Identify which cell holds the provided text, then report its [x, y] central coordinate. 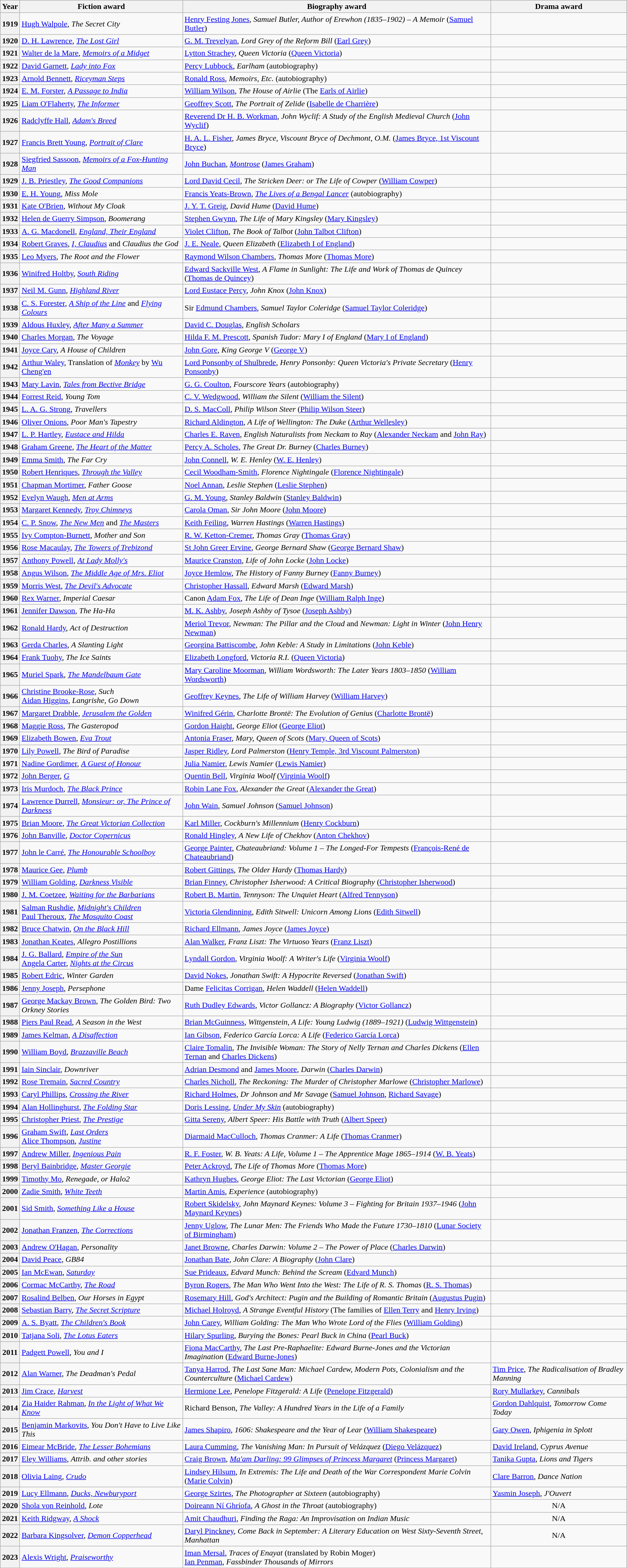
1950 [10, 472]
2012 [10, 1374]
Hilary Spurling, Burying the Bones: Pearl Buck in China (Pearl Buck) [337, 1335]
Andrew Miller, Ingenious Pain [101, 1154]
Brian McGuinness, Wittgenstein, A Life: Young Ludwig (1889–1921) (Ludwig Wittgenstein) [337, 1022]
Victoria Glendinning, Edith Sitwell: Unicorn Among Lions (Edith Sitwell) [337, 912]
Geoffrey Keynes, The Life of William Harvey (William Harvey) [337, 696]
Christopher Priest, The Prestige [101, 1120]
Lord David Cecil, The Stricken Deer: or The Life of Cowper (William Cowper) [337, 181]
John Buchan, Montrose (James Graham) [337, 163]
Lily Powell, The Bird of Paradise [101, 751]
Hilda F. M. Prescott, Spanish Tudor: Mary I of England (Mary I of England) [337, 337]
Rosalind Belben, Our Horses in Egypt [101, 1297]
William Golding, Darkness Visible [101, 882]
1958 [10, 573]
Maurice Cranston, Life of John Locke (John Locke) [337, 560]
Muriel Spark, The Mandelbaum Gate [101, 674]
2010 [10, 1335]
1995 [10, 1120]
D. H. Lawrence, The Lost Girl [101, 41]
2006 [10, 1285]
Aldous Huxley, After Many a Summer [101, 325]
C. V. Wedgwood, William the Silent (William the Silent) [337, 396]
R. F. Foster, W. B. Yeats: A Life, Volume 1 – The Apprentice Mage 1865–1914 (W. B. Yeats) [337, 1154]
2015 [10, 1430]
1924 [10, 91]
1970 [10, 751]
Laura Cumming, The Vanishing Man: In Pursuit of Velázquez (Diego Velázquez) [337, 1447]
Morris West, The Devil's Advocate [101, 585]
Stephen Gwynn, The Life of Mary Kingsley (Mary Kingsley) [337, 219]
David Nokes, Jonathan Swift: A Hypocrite Reversed (Jonathan Swift) [337, 976]
1994 [10, 1107]
Antonia Fraser, Mary, Queen of Scots (Mary, Queen of Scots) [337, 738]
Brian Finney, Christopher Isherwood: A Critical Biography (Christopher Isherwood) [337, 882]
Richard Ellmann, James Joyce (James Joyce) [337, 929]
1925 [10, 104]
1948 [10, 447]
1988 [10, 1022]
Padgett Powell, You and I [101, 1352]
Noel Annan, Leslie Stephen (Leslie Stephen) [337, 485]
Alexis Wright, Praiseworthy [101, 1557]
Henry Festing Jones, Samuel Butler, Author of Erewhon (1835–1902) – A Memoir (Samuel Butler) [337, 24]
David Ireland, Cyprus Avenue [559, 1447]
1935 [10, 256]
Alan Warner, The Deadman's Pedal [101, 1374]
Jenny Uglow, The Lunar Men: The Friends Who Made the Future 1730–1810 (Lunar Society of Birmingham) [337, 1230]
Salman Rushdie, Midnight's ChildrenPaul Theroux, The Mosquito Coast [101, 912]
Craig Brown, Ma'am Darling: 99 Glimpses of Princess Margaret (Princess Margaret) [337, 1459]
John Banville, Doctor Copernicus [101, 835]
Olivia Laing, Crudo [101, 1476]
Tanya Harrod, The Last Sane Man: Michael Cardew, Modern Pots, Colonialism and the Counterculture (Michael Cardew) [337, 1374]
M. K. Ashby, Joseph Ashby of Tysoe (Joseph Ashby) [337, 611]
J. B. Priestley, The Good Companions [101, 181]
Sebastian Barry, The Secret Scripture [101, 1310]
Charles E. Raven, English Naturalists from Neckam to Ray (Alexander Neckam and John Ray) [337, 435]
2007 [10, 1297]
2019 [10, 1493]
1979 [10, 882]
1963 [10, 645]
John Connell, W. E. Henley (W. E. Henley) [337, 460]
1940 [10, 337]
1956 [10, 548]
1927 [10, 142]
John le Carré, The Honourable Schoolboy [101, 853]
Iain Sinclair, Downriver [101, 1069]
Timothy Mo, Renegade, or Halo2 [101, 1179]
1977 [10, 853]
Iman Mersal, Traces of Enayat (translated by Robin Moger) Ian Penman, Fassbinder Thousands of Mirrors [337, 1557]
Robert Edric, Winter Garden [101, 976]
2002 [10, 1230]
Cormac McCarthy, The Road [101, 1285]
Michael Holroyd, A Strange Eventful History (The families of Ellen Terry and Henry Irving) [337, 1310]
Beryl Bainbridge, Master Georgie [101, 1166]
Margaret Drabble, Jerusalem the Golden [101, 713]
Arnold Bennett, Riceyman Steps [101, 78]
2022 [10, 1536]
Angus Wilson, The Middle Age of Mrs. Eliot [101, 573]
Percy Lubbock, Earlham (autobiography) [337, 66]
Winifred Holtby, South Riding [101, 273]
1947 [10, 435]
Cecil Woodham-Smith, Florence Nightingale (Florence Nightingale) [337, 472]
1964 [10, 658]
G. M. Trevelyan, Lord Grey of the Reform Bill (Earl Grey) [337, 41]
1960 [10, 598]
A. G. Macdonell, England, Their England [101, 231]
Margaret Kennedy, Troy Chimneys [101, 510]
L. A. G. Strong, Travellers [101, 409]
1919 [10, 24]
2020 [10, 1506]
Elizabeth Bowen, Eva Trout [101, 738]
Jonathan Franzen, The Corrections [101, 1230]
C. S. Forester, A Ship of the Line and Flying Colours [101, 308]
2001 [10, 1209]
Joyce Hemlow, The History of Fanny Burney (Fanny Burney) [337, 573]
2008 [10, 1310]
Amit Chaudhuri, Finding the Raga: An Improvisation on Indian Music [337, 1518]
Keith Feiling, Warren Hastings (Warren Hastings) [337, 523]
Francis Brett Young, Portrait of Clare [101, 142]
Richard Aldington, A Life of Wellington: The Duke (Arthur Wellesley) [337, 422]
1957 [10, 560]
David Peace, GB84 [101, 1260]
1983 [10, 942]
2014 [10, 1408]
Sir Edmund Chambers, Samuel Taylor Coleridge (Samuel Taylor Coleridge) [337, 308]
Jonathan Keates, Allegro Postillions [101, 942]
Drama award [559, 7]
1985 [10, 976]
James Kelman, A Disaffection [101, 1035]
Mary Lavin, Tales from Bective Bridge [101, 384]
Graham Swift, Last OrdersAlice Thompson, Justine [101, 1136]
Reverend Dr H. B. Workman, John Wyclif: A Study of the English Medieval Church (John Wyclif) [337, 120]
Percy A. Scholes, The Great Dr. Burney (Charles Burney) [337, 447]
1966 [10, 696]
2011 [10, 1352]
Charles Morgan, The Voyage [101, 337]
H. A. L. Fisher, James Bryce, Viscount Bryce of Dechmont, O.M. (James Bryce, 1st Viscount Bryce) [337, 142]
Robert Skidelsky, John Maynard Keynes: Volume 3 – Fighting for Britain 1937–1946 (John Maynard Keynes) [337, 1209]
1923 [10, 78]
John Carey, William Golding: The Man Who Wrote Lord of the Flies (William Golding) [337, 1322]
Biography award [337, 7]
1969 [10, 738]
Clare Barron, Dance Nation [559, 1476]
2013 [10, 1391]
1961 [10, 611]
1992 [10, 1082]
Tanika Gupta, Lions and Tigers [559, 1459]
Leo Myers, The Root and the Flower [101, 256]
William Boyd, Brazzaville Beach [101, 1052]
Benjamin Markovits, You Don't Have to Live Like This [101, 1430]
1972 [10, 776]
1981 [10, 912]
1936 [10, 273]
1967 [10, 713]
1939 [10, 325]
Winifred Gérin, Charlotte Brontë: The Evolution of Genius (Charlotte Brontë) [337, 713]
Neil M. Gunn, Highland River [101, 291]
Frank Tuohy, The Ice Saints [101, 658]
2003 [10, 1247]
Charles Nicholl, The Reckoning: The Murder of Christopher Marlowe (Christopher Marlowe) [337, 1082]
Eimear McBride, The Lesser Bohemians [101, 1447]
Robert B. Martin, Tennyson: The Unquiet Heart (Alfred Tennyson) [337, 895]
Sue Prideaux, Edvard Munch: Behind the Scream (Edvard Munch) [337, 1272]
Year [10, 7]
Christopher Hassall, Edward Marsh (Edward Marsh) [337, 585]
David C. Douglas, English Scholars [337, 325]
Piers Paul Read, A Season in the West [101, 1022]
Liam O'Flaherty, The Informer [101, 104]
Lindsey Hilsum, In Extremis: The Life and Death of the War Correspondent Marie Colvin (Marie Colvin) [337, 1476]
E. M. Forster, A Passage to India [101, 91]
1955 [10, 535]
Byron Rogers, The Man Who Went Into the West: The Life of R. S. Thomas (R. S. Thomas) [337, 1285]
Elizabeth Longford, Victoria R.I. (Queen Victoria) [337, 658]
1991 [10, 1069]
Shola von Reinhold, Lote [101, 1506]
1987 [10, 1005]
Emma Smith, The Far Cry [101, 460]
Hugh Walpole, The Secret City [101, 24]
1941 [10, 350]
Kathryn Hughes, George Eliot: The Last Victorian (George Eliot) [337, 1179]
Richard Holmes, Dr Johnson and Mr Savage (Samuel Johnson, Richard Savage) [337, 1094]
1975 [10, 823]
David Garnett, Lady into Fox [101, 66]
Zia Haider Rahman, In the Light of What We Know [101, 1408]
1938 [10, 308]
Alan Hollinghurst, The Folding Star [101, 1107]
Maggie Ross, The Gasteropod [101, 726]
Richard Benson, The Valley: A Hundred Years in the Life of a Family [337, 1408]
D. S. MacColl, Philip Wilson Steer (Philip Wilson Steer) [337, 409]
Caryl Phillips, Crossing the River [101, 1094]
2018 [10, 1476]
1949 [10, 460]
Yasmin Joseph, J'Ouvert [559, 1493]
2016 [10, 1447]
Edward Sackville West, A Flame in Sunlight: The Life and Work of Thomas de Quincey (Thomas de Quincey) [337, 273]
1953 [10, 510]
Robert Gittings, The Older Hardy (Thomas Hardy) [337, 869]
Joyce Cary, A House of Children [101, 350]
A. S. Byatt, The Children's Book [101, 1322]
Walter de la Mare, Memoirs of a Midget [101, 53]
Gerda Charles, A Slanting Light [101, 645]
Robin Lane Fox, Alexander the Great (Alexander the Great) [337, 789]
E. H. Young, Miss Mole [101, 194]
Lytton Strachey, Queen Victoria (Queen Victoria) [337, 53]
Chapman Mortimer, Father Goose [101, 485]
1974 [10, 806]
Karl Miller, Cockburn's Millennium (Henry Cockburn) [337, 823]
J. G. Ballard, Empire of the SunAngela Carter, Nights at the Circus [101, 958]
Lawrence Durrell, Monsieur: or, The Prince of Darkness [101, 806]
J. E. Neale, Queen Elizabeth (Elizabeth I of England) [337, 244]
Iris Murdoch, The Black Prince [101, 789]
2021 [10, 1518]
1945 [10, 409]
Rose Tremain, Sacred Country [101, 1082]
Lucy Ellmann, Ducks, Newburyport [101, 1493]
Geoffrey Scott, The Portrait of Zelide (Isabelle de Charrière) [337, 104]
J. Y. T. Greig, David Hume (David Hume) [337, 206]
1971 [10, 763]
Kate O'Brien, Without My Cloak [101, 206]
1962 [10, 627]
1989 [10, 1035]
Robert Graves, I, Claudius and Claudius the God [101, 244]
Mary Caroline Moorman, William Wordsworth: The Later Years 1803–1850 (William Wordsworth) [337, 674]
George Szirtes, The Photographer at Sixteen (autobiography) [337, 1493]
Rory Mullarkey, Cannibals [559, 1391]
Martin Amis, Experience (autobiography) [337, 1191]
Alan Walker, Franz Liszt: The Virtuoso Years (Franz Liszt) [337, 942]
1934 [10, 244]
2004 [10, 1260]
Gordon Haight, George Eliot (George Eliot) [337, 726]
Ruth Dudley Edwards, Victor Gollancz: A Biography (Victor Gollancz) [337, 1005]
1921 [10, 53]
1976 [10, 835]
John Berger, G [101, 776]
Keith Ridgway, A Shock [101, 1518]
2017 [10, 1459]
Carola Oman, Sir John Moore (John Moore) [337, 510]
Jim Crace, Harvest [101, 1391]
Ivy Compton-Burnett, Mother and Son [101, 535]
Ronald Hardy, Act of Destruction [101, 627]
1997 [10, 1154]
Violet Clifton, The Book of Talbot (John Talbot Clifton) [337, 231]
Jonathan Bate, John Clare: A Biography (John Clare) [337, 1260]
1951 [10, 485]
Oliver Onions, Poor Man's Tapestry [101, 422]
Tim Price, The Radicalisation of Bradley Manning [559, 1374]
Ian Gibson, Federico García Lorca: A Life (Federico García Lorca) [337, 1035]
Zadie Smith, White Teeth [101, 1191]
Tatjana Soli, The Lotus Eaters [101, 1335]
Jenny Joseph, Persephone [101, 988]
1930 [10, 194]
Sid Smith, Something Like a House [101, 1209]
Rosemary Hill, God's Architect: Pugin and the Building of Romantic Britain (Augustus Pugin) [337, 1297]
1952 [10, 497]
1943 [10, 384]
2023 [10, 1557]
Francis Yeats-Brown, The Lives of a Bengal Lancer (autobiography) [337, 194]
Lyndall Gordon, Virginia Woolf: A Writer's Life (Virginia Woolf) [337, 958]
George Painter, Chateaubriand: Volume 1 – The Longed-For Tempests (François-René de Chateaubriand) [337, 853]
1946 [10, 422]
Julia Namier, Lewis Namier (Lewis Namier) [337, 763]
John Gore, King George V (George V) [337, 350]
1933 [10, 231]
Forrest Reid, Young Tom [101, 396]
1984 [10, 958]
John Wain, Samuel Johnson (Samuel Johnson) [337, 806]
2000 [10, 1191]
Ronald Hingley, A New Life of Chekhov (Anton Chekhov) [337, 835]
1922 [10, 66]
Gary Owen, Iphigenia in Splott [559, 1430]
2009 [10, 1322]
Fiona MacCarthy, The Last Pre-Raphaelite: Edward Burne-Jones and the Victorian Imagination (Edward Burne-Jones) [337, 1352]
Robert Henriques, Through the Valley [101, 472]
1999 [10, 1179]
St John Greer Ervine, George Bernard Shaw (George Bernard Shaw) [337, 548]
Christine Brooke-Rose, SuchAidan Higgins, Langrishe, Go Down [101, 696]
1928 [10, 163]
C. P. Snow, The New Men and The Masters [101, 523]
1980 [10, 895]
James Shapiro, 1606: Shakespeare and the Year of Lear (William Shakespeare) [337, 1430]
Ian McEwan, Saturday [101, 1272]
1926 [10, 120]
1968 [10, 726]
Doris Lessing, Under My Skin (autobiography) [337, 1107]
1973 [10, 789]
L. P. Hartley, Eustace and Hilda [101, 435]
J. M. Coetzee, Waiting for the Barbarians [101, 895]
1996 [10, 1136]
G. G. Coulton, Fourscore Years (autobiography) [337, 384]
Claire Tomalin, The Invisible Woman: The Story of Nelly Ternan and Charles Dickens (Ellen Ternan and Charles Dickens) [337, 1052]
Anthony Powell, At Lady Molly's [101, 560]
Evelyn Waugh, Men at Arms [101, 497]
Eley Williams, Attrib. and other stories [101, 1459]
Rose Macaulay, The Towers of Trebizond [101, 548]
1931 [10, 206]
Gordon Dahlquist, Tomorrow Come Today [559, 1408]
1990 [10, 1052]
Andrew O'Hagan, Personality [101, 1247]
Bruce Chatwin, On the Black Hill [101, 929]
Doireann Ní Ghríofa, A Ghost in the Throat (autobiography) [337, 1506]
Radclyffe Hall, Adam's Breed [101, 120]
Janet Browne, Charles Darwin: Volume 2 – The Power of Place (Charles Darwin) [337, 1247]
Adrian Desmond and James Moore, Darwin (Charles Darwin) [337, 1069]
1932 [10, 219]
1998 [10, 1166]
Dame Felicitas Corrigan, Helen Waddell (Helen Waddell) [337, 988]
Barbara Kingsolver, Demon Copperhead [101, 1536]
Fiction award [101, 7]
Ronald Ross, Memoirs, Etc. (autobiography) [337, 78]
Diarmaid MacCulloch, Thomas Cranmer: A Life (Thomas Cranmer) [337, 1136]
Graham Greene, The Heart of the Matter [101, 447]
1920 [10, 41]
Lord Eustace Percy, John Knox (John Knox) [337, 291]
Raymond Wilson Chambers, Thomas More (Thomas More) [337, 256]
1965 [10, 674]
2005 [10, 1272]
Peter Ackroyd, The Life of Thomas More (Thomas More) [337, 1166]
1944 [10, 396]
G. M. Young, Stanley Baldwin (Stanley Baldwin) [337, 497]
Quentin Bell, Virginia Woolf (Virginia Woolf) [337, 776]
George Mackay Brown, The Golden Bird: Two Orkney Stories [101, 1005]
1929 [10, 181]
1978 [10, 869]
Georgina Battiscombe, John Keble: A Study in Limitations (John Keble) [337, 645]
Siegfried Sassoon, Memoirs of a Fox-Hunting Man [101, 163]
Helen de Guerry Simpson, Boomerang [101, 219]
1954 [10, 523]
Gitta Sereny, Albert Speer: His Battle with Truth (Albert Speer) [337, 1120]
Daryl Pinckney, Come Back in September: A Literary Education on West Sixty-Seventh Street, Manhattan [337, 1536]
William Wilson, The House of Airlie (The Earls of Airlie) [337, 91]
Canon Adam Fox, The Life of Dean Inge (William Ralph Inge) [337, 598]
Jennifer Dawson, The Ha-Ha [101, 611]
1942 [10, 367]
Brian Moore, The Great Victorian Collection [101, 823]
Rex Warner, Imperial Caesar [101, 598]
1959 [10, 585]
Jasper Ridley, Lord Palmerston (Henry Temple, 3rd Viscount Palmerston) [337, 751]
1937 [10, 291]
1982 [10, 929]
Meriol Trevor, Newman: The Pillar and the Cloud and Newman: Light in Winter (John Henry Newman) [337, 627]
1993 [10, 1094]
1986 [10, 988]
Hermione Lee, Penelope Fitzgerald: A Life (Penelope Fitzgerald) [337, 1391]
R. W. Ketton-Cremer, Thomas Gray (Thomas Gray) [337, 535]
Lord Ponsonby of Shulbrede, Henry Ponsonby: Queen Victoria's Private Secretary (Henry Ponsonby) [337, 367]
Nadine Gordimer, A Guest of Honour [101, 763]
Maurice Gee, Plumb [101, 869]
Arthur Waley, Translation of Monkey by Wu Cheng'en [101, 367]
